Identify which cell holds the provided text, then report its (X, Y) central coordinate. 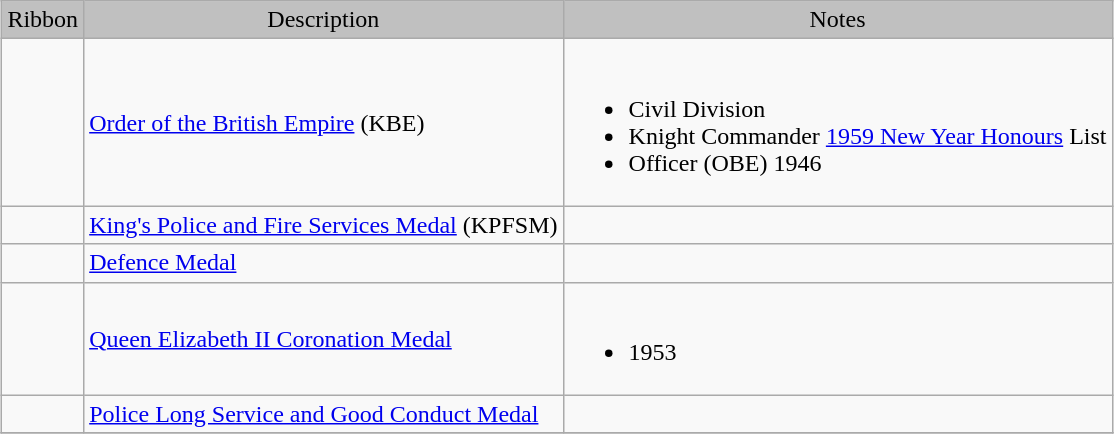
1953 (838, 338)
Notes (838, 20)
Defence Medal (324, 263)
Queen Elizabeth II Coronation Medal (324, 338)
Police Long Service and Good Conduct Medal (324, 414)
Ribbon (43, 20)
Order of the British Empire (KBE) (324, 122)
King's Police and Fire Services Medal (KPFSM) (324, 225)
Civil DivisionKnight Commander 1959 New Year Honours ListOfficer (OBE) 1946 (838, 122)
Description (324, 20)
